Return (X, Y) of the center of cell containing provided text 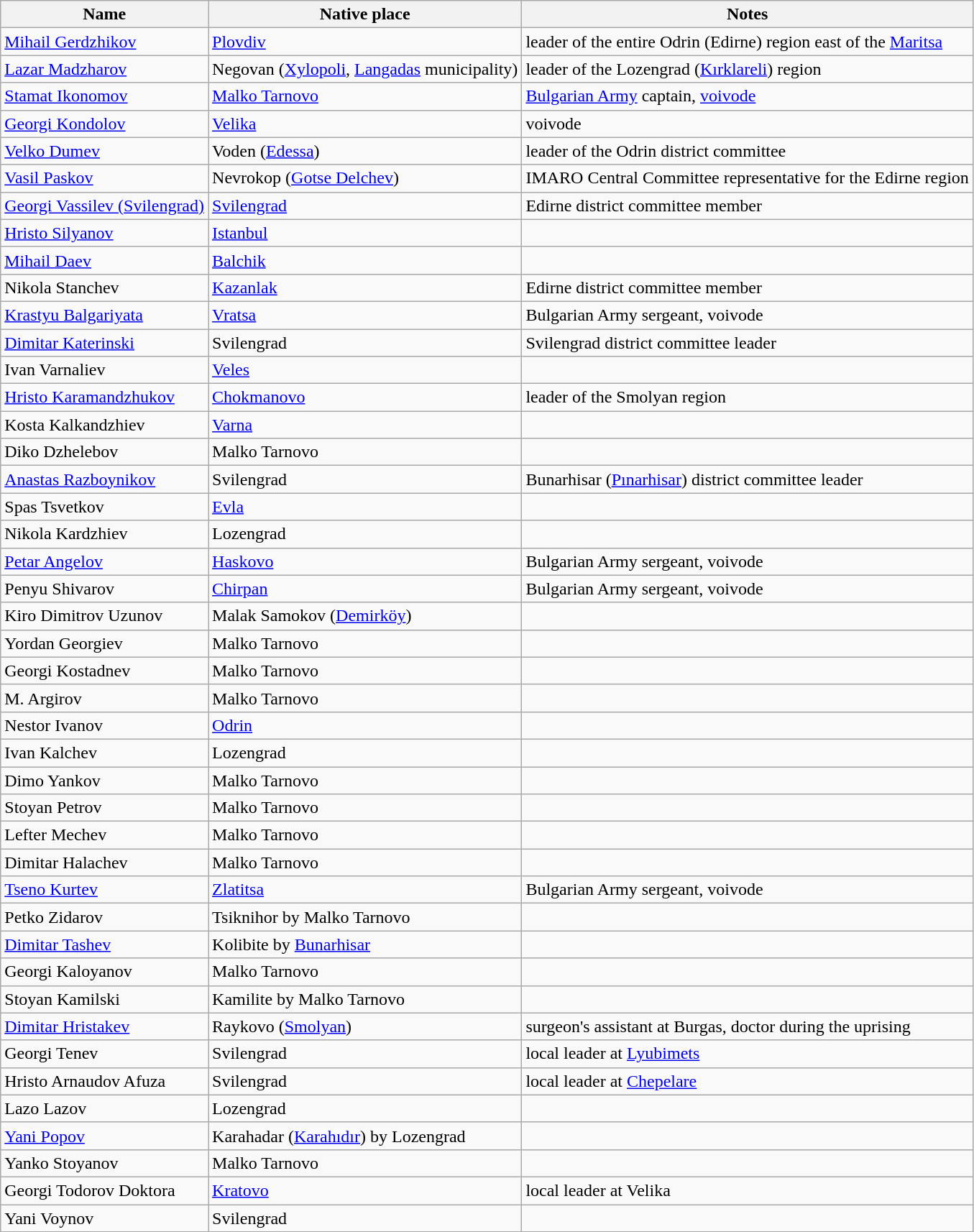
Varna (365, 425)
Malak Samokov (Demirköy) (365, 616)
Stamat Ikonomov (105, 96)
Lazo Lazov (105, 1108)
Dimo Yankov (105, 780)
Odrin (365, 725)
Hristo Arnaudov Afuza (105, 1081)
Kolibite by Bunarhisar (365, 944)
Voden (Edessa) (365, 151)
Tsiknihor by Malko Tarnovo (365, 917)
Evla (365, 507)
Plovdiv (365, 42)
Kazanlak (365, 288)
Anastas Razboynikov (105, 479)
Karahadar (Karahıdır) by Lozengrad (365, 1136)
local leader at Chepelare (748, 1081)
Yanko Stoyanov (105, 1163)
Nikola Kardzhiev (105, 534)
leader of the entire Odrin (Edirne) region east of the Maritsa (748, 42)
Svilengrad district committee leader (748, 343)
local leader at Velika (748, 1190)
Ivan Varnaliev (105, 370)
Bunarhisar (Pınarhisar) district committee leader (748, 479)
Kosta Kalkandzhiev (105, 425)
IMARO Central Committee representative for the Edirne region (748, 178)
Tseno Kurtev (105, 890)
Nevrokop (Gotse Delchev) (365, 178)
Georgi Todorov Doktora (105, 1190)
Istanbul (365, 233)
Ivan Kalchev (105, 753)
Yani Voynov (105, 1218)
Diko Dzhelebov (105, 452)
Lefter Mechev (105, 835)
Georgi Kaloyanov (105, 972)
Nikola Stanchev (105, 288)
Krastyu Balgariyata (105, 315)
Bulgarian Army captain, voivode (748, 96)
leader of the Smolyan region (748, 397)
Vratsa (365, 315)
M. Argirov (105, 698)
local leader at Lyubimets (748, 1054)
Vasil Paskov (105, 178)
Haskovo (365, 561)
leader of the Odrin district committee (748, 151)
Petko Zidarov (105, 917)
Stoyan Petrov (105, 808)
Raykovo (Smolyan) (365, 1026)
Hristo Karamandzhukov (105, 397)
Chokmanovo (365, 397)
Name (105, 14)
Kiro Dimitrov Uzunov (105, 616)
Petar Angelov (105, 561)
Stoyan Kamilski (105, 999)
Lazar Madzharov (105, 69)
Georgi Kostadnev (105, 671)
Dimitar Hristakev (105, 1026)
Negovan (Xylopoli, Langadas municipality) (365, 69)
Georgi Vassilev (Svilengrad) (105, 206)
Nestor Ivanov (105, 725)
Yordan Georgiev (105, 643)
Zlatitsa (365, 890)
Georgi Tenev (105, 1054)
voivode (748, 124)
Yani Popov (105, 1136)
Dimitar Katerinski (105, 343)
Kamilite by Malko Tarnovo (365, 999)
Georgi Kondolov (105, 124)
surgeon's assistant at Burgas, doctor during the uprising (748, 1026)
Kratovo (365, 1190)
leader of the Lozengrad (Kırklareli) region (748, 69)
Veles (365, 370)
Velika (365, 124)
Dimitar Halachev (105, 863)
Mihail Daev (105, 260)
Balchik (365, 260)
Velko Dumev (105, 151)
Chirpan (365, 589)
Native place (365, 14)
Mihail Gerdzhikov (105, 42)
Dimitar Tashev (105, 944)
Notes (748, 14)
Penyu Shivarov (105, 589)
Hristo Silyanov (105, 233)
Spas Tsvetkov (105, 507)
